For the text-containing cell, return its midpoint in [X, Y] coordinate format. 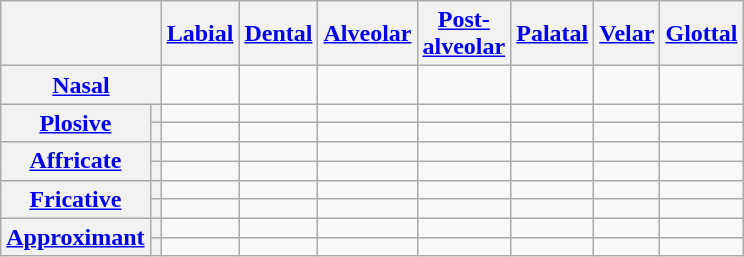
Palatal [552, 34]
Nasal [81, 85]
Fricative [76, 199]
Alveolar [368, 34]
Velar [627, 34]
Dental [278, 34]
Labial [200, 34]
Affricate [76, 161]
Glottal [702, 34]
Approximant [76, 237]
Post-alveolar [464, 34]
Plosive [76, 123]
